Capture the cell that displays the provided text and extract its [x, y] central coordinate. 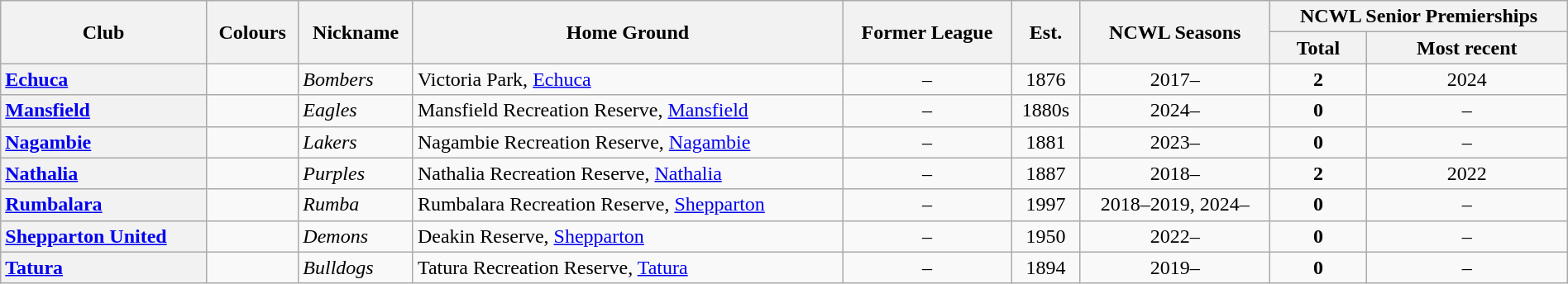
Nathalia [104, 173]
Total [1318, 48]
Demons [356, 236]
1894 [1045, 267]
Echuca [104, 79]
Tatura Recreation Reserve, Tatura [627, 267]
Bombers [356, 79]
Mansfield Recreation Reserve, Mansfield [627, 111]
2022 [1467, 173]
2022– [1175, 236]
NCWL Senior Premierships [1419, 17]
1880s [1045, 111]
2018–2019, 2024– [1175, 205]
Nathalia Recreation Reserve, Nathalia [627, 173]
Rumbalara [104, 205]
Lakers [356, 142]
Former League [928, 32]
Nagambie Recreation Reserve, Nagambie [627, 142]
2017– [1175, 79]
Home Ground [627, 32]
Nickname [356, 32]
Mansfield [104, 111]
1887 [1045, 173]
Tatura [104, 267]
Rumba [356, 205]
Nagambie [104, 142]
2024– [1175, 111]
Est. [1045, 32]
2024 [1467, 79]
Eagles [356, 111]
Deakin Reserve, Shepparton [627, 236]
1876 [1045, 79]
Club [104, 32]
Shepparton United [104, 236]
Colours [251, 32]
1997 [1045, 205]
1950 [1045, 236]
Bulldogs [356, 267]
2023– [1175, 142]
2019– [1175, 267]
2018– [1175, 173]
Purples [356, 173]
1881 [1045, 142]
NCWL Seasons [1175, 32]
Most recent [1467, 48]
Rumbalara Recreation Reserve, Shepparton [627, 205]
Victoria Park, Echuca [627, 79]
